Detect which cell encompasses the target text, then output its (X, Y) center coordinate. 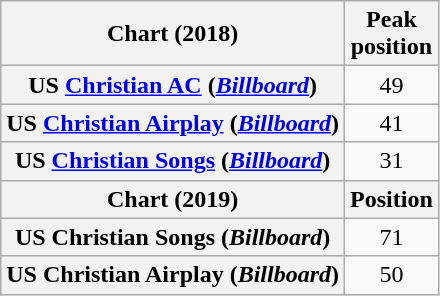
Peakposition (392, 34)
31 (392, 161)
50 (392, 275)
Position (392, 199)
Chart (2019) (173, 199)
49 (392, 85)
71 (392, 237)
41 (392, 123)
US Christian AC (Billboard) (173, 85)
Chart (2018) (173, 34)
